Return (x, y) of the center of cell containing provided text 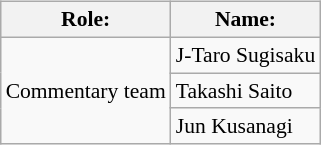
J-Taro Sugisaku (246, 55)
Takashi Saito (246, 91)
Role: (86, 20)
Jun Kusanagi (246, 126)
Commentary team (86, 90)
Name: (246, 20)
